Locate the cell with the specified text and output its [x, y] center coordinate. 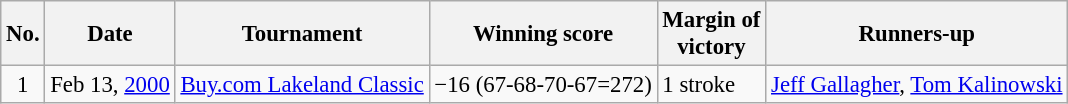
1 [23, 85]
No. [23, 34]
−16 (67-68-70-67=272) [543, 85]
Winning score [543, 34]
1 stroke [712, 85]
Margin ofvictory [712, 34]
Feb 13, 2000 [110, 85]
Buy.com Lakeland Classic [302, 85]
Tournament [302, 34]
Runners-up [917, 34]
Jeff Gallagher, Tom Kalinowski [917, 85]
Date [110, 34]
